Find where the given text appears and provide that cell's center as [X, Y] coordinate. 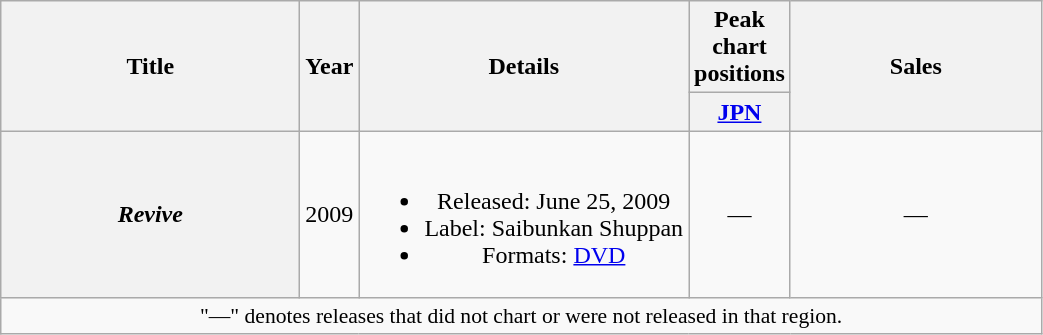
Revive [150, 214]
2009 [330, 214]
Sales [916, 66]
Details [524, 66]
Year [330, 66]
Released: June 25, 2009Label: Saibunkan ShuppanFormats: DVD [524, 214]
"—" denotes releases that did not chart or were not released in that region. [522, 316]
JPN [740, 112]
Peak chart positions [740, 47]
Title [150, 66]
